Provide the (x, y) coordinate of the cell's center where the given text is located.  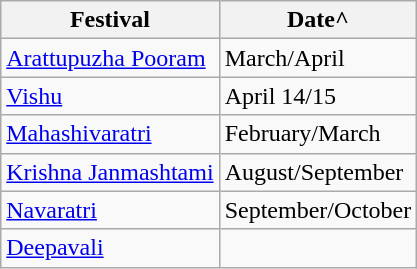
Date^ (318, 20)
February/March (318, 134)
April 14/15 (318, 96)
Navaratri (110, 210)
Mahashivaratri (110, 134)
Festival (110, 20)
March/April (318, 58)
August/September (318, 172)
Arattupuzha Pooram (110, 58)
Krishna Janmashtami (110, 172)
Deepavali (110, 248)
September/October (318, 210)
Vishu (110, 96)
